Determine the (x, y) coordinate at the center of the cell enclosing the given text.  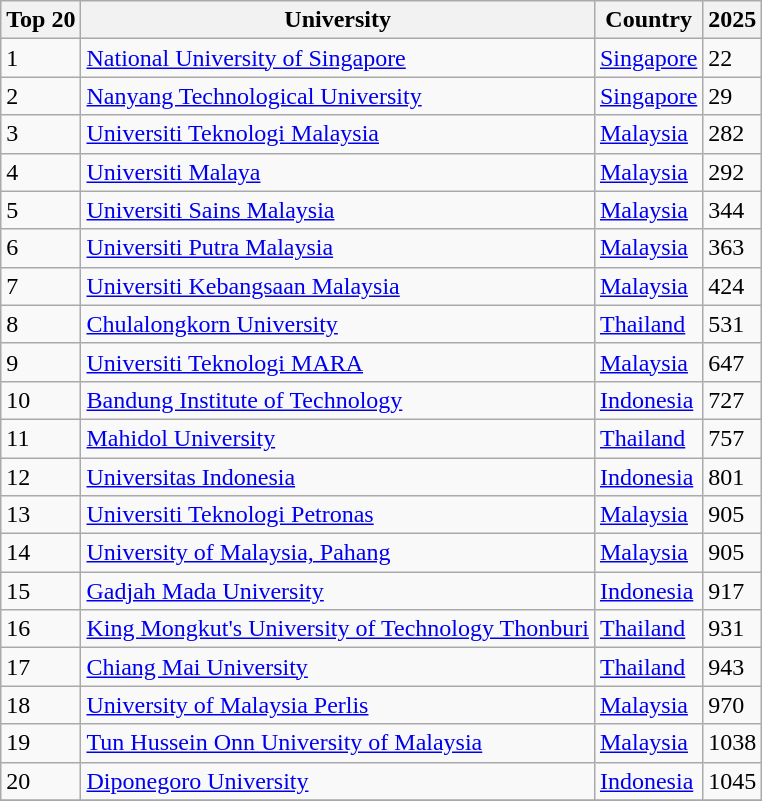
Chiang Mai University (338, 667)
University (338, 20)
Diponegoro University (338, 781)
Universitas Indonesia (338, 477)
17 (41, 667)
282 (732, 134)
424 (732, 286)
4 (41, 172)
University of Malaysia Perlis (338, 705)
1038 (732, 743)
Top 20 (41, 20)
22 (732, 58)
Tun Hussein Onn University of Malaysia (338, 743)
National University of Singapore (338, 58)
14 (41, 553)
Universiti Kebangsaan Malaysia (338, 286)
29 (732, 96)
Chulalongkorn University (338, 324)
Mahidol University (338, 438)
Country (648, 20)
801 (732, 477)
Universiti Sains Malaysia (338, 210)
8 (41, 324)
Bandung Institute of Technology (338, 400)
Nanyang Technological University (338, 96)
1045 (732, 781)
757 (732, 438)
292 (732, 172)
18 (41, 705)
344 (732, 210)
12 (41, 477)
10 (41, 400)
531 (732, 324)
647 (732, 362)
20 (41, 781)
13 (41, 515)
931 (732, 629)
5 (41, 210)
16 (41, 629)
363 (732, 248)
Universiti Teknologi Malaysia (338, 134)
University of Malaysia, Pahang (338, 553)
King Mongkut's University of Technology Thonburi (338, 629)
727 (732, 400)
1 (41, 58)
2025 (732, 20)
9 (41, 362)
2 (41, 96)
Universiti Teknologi MARA (338, 362)
943 (732, 667)
970 (732, 705)
Gadjah Mada University (338, 591)
7 (41, 286)
917 (732, 591)
Universiti Malaya (338, 172)
6 (41, 248)
Universiti Teknologi Petronas (338, 515)
3 (41, 134)
15 (41, 591)
Universiti Putra Malaysia (338, 248)
19 (41, 743)
11 (41, 438)
